Find where the given text appears and provide that cell's center as [X, Y] coordinate. 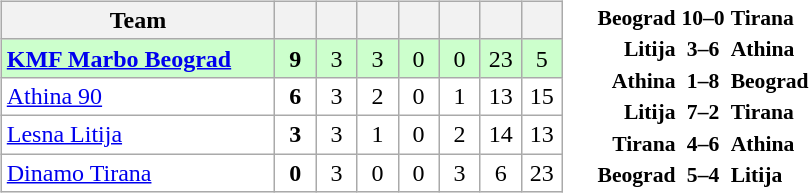
Tirana [636, 143]
7–2 [703, 112]
1–8 [703, 80]
KMF Marbo Beograd [138, 58]
4–6 [703, 143]
9 [296, 58]
5 [542, 58]
Team [138, 20]
Dinamo Tirana [138, 173]
10–0 [703, 17]
15 [542, 96]
Athina 90 [138, 96]
3–6 [703, 49]
Athina [636, 80]
Lesna Litija [138, 134]
14 [500, 134]
5–4 [703, 175]
